Identify which cell holds the provided text, then report its (X, Y) central coordinate. 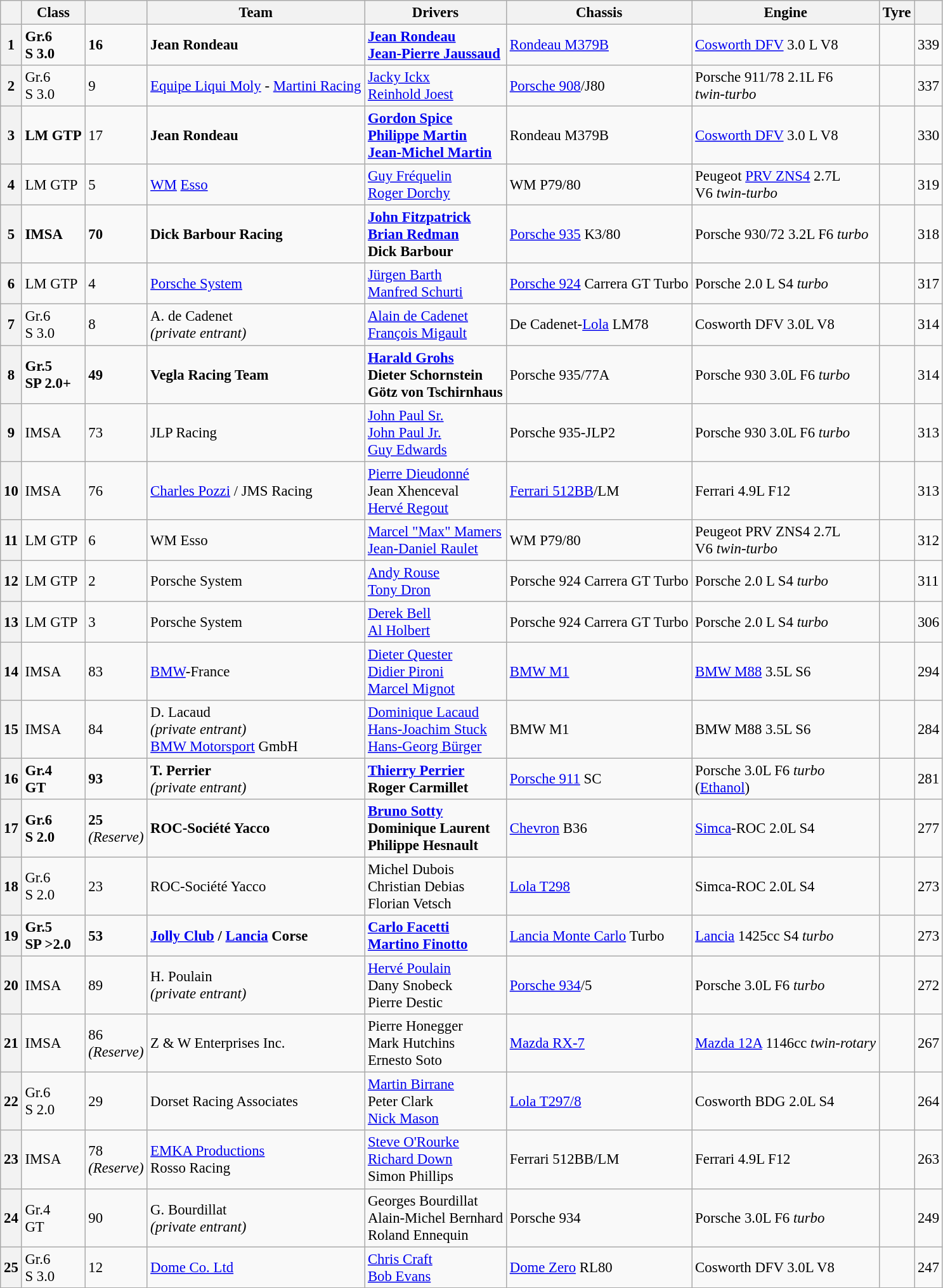
90 (116, 1218)
263 (928, 1160)
25 (11, 1268)
Jolly Club / Lancia Corse (256, 936)
D. Lacaud (private entrant) BMW Motorsport GmbH (256, 730)
Michel Dubois Christian Debias Florian Vetsch (436, 887)
93 (116, 778)
277 (928, 828)
Porsche 908/J80 (599, 86)
337 (928, 86)
84 (116, 730)
Carlo Facetti Martino Finotto (436, 936)
281 (928, 778)
317 (928, 284)
13 (11, 622)
Bruno Sotty Dominique Laurent Philippe Hesnault (436, 828)
Drivers (436, 13)
BMW-France (256, 671)
264 (928, 1102)
18 (11, 887)
De Cadenet-Lola LM78 (599, 325)
Gr.5SP >2.0 (53, 936)
Hervé Poulain Dany Snobeck Pierre Destic (436, 986)
Porsche 934/5 (599, 986)
Dick Barbour Racing (256, 235)
Dorset Racing Associates (256, 1102)
Porsche 3.0L F6 turbo(Ethanol) (786, 778)
294 (928, 671)
Harald Grohs Dieter Schornstein Götz von Tschirnhaus (436, 375)
Porsche 911 SC (599, 778)
Jürgen Barth Manfred Schurti (436, 284)
Charles Pozzi / JMS Racing (256, 491)
Lola T298 (599, 887)
25(Reserve) (116, 828)
Dome Zero RL80 (599, 1268)
Derek Bell Al Holbert (436, 622)
19 (11, 936)
Team (256, 13)
11 (11, 540)
Steve O'Rourke Richard Down Simon Phillips (436, 1160)
14 (11, 671)
T. Perrier(private entrant) (256, 778)
Cosworth BDG 2.0L S4 (786, 1102)
Thierry Perrier Roger Carmillet (436, 778)
306 (928, 622)
Chassis (599, 13)
49 (116, 375)
Vegla Racing Team (256, 375)
318 (928, 235)
339 (928, 46)
Gr.5SP 2.0+ (53, 375)
Porsche 935/77A (599, 375)
Jean Rondeau Jean-Pierre Jaussaud (436, 46)
Dominique Lacaud Hans-Joachim Stuck Hans-Georg Bürger (436, 730)
Porsche 930/72 3.2L F6 turbo (786, 235)
A. de Cadenet(private entrant) (256, 325)
Jacky Ickx Reinhold Joest (436, 86)
1 (11, 46)
10 (11, 491)
Lancia 1425cc S4 turbo (786, 936)
70 (116, 235)
267 (928, 1043)
Gordon Spice Philippe Martin Jean-Michel Martin (436, 136)
249 (928, 1218)
22 (11, 1102)
H. Poulain(private entrant) (256, 986)
Porsche 934 (599, 1218)
15 (11, 730)
Dieter Quester Didier Pironi Marcel Mignot (436, 671)
21 (11, 1043)
311 (928, 581)
7 (11, 325)
284 (928, 730)
29 (116, 1102)
Pierre Honegger Mark Hutchins Ernesto Soto (436, 1043)
Porsche 911/78 2.1L F6 twin-turbo (786, 86)
Dome Co. Ltd (256, 1268)
Equipe Liqui Moly - Martini Racing (256, 86)
G. Bourdillat(private entrant) (256, 1218)
JLP Racing (256, 432)
Chevron B36 (599, 828)
Chris Craft Bob Evans (436, 1268)
John Paul Sr. John Paul Jr. Guy Edwards (436, 432)
Lancia Monte Carlo Turbo (599, 936)
Mazda RX-7 (599, 1043)
Lola T297/8 (599, 1102)
John Fitzpatrick Brian Redman Dick Barbour (436, 235)
86(Reserve) (116, 1043)
78(Reserve) (116, 1160)
312 (928, 540)
24 (11, 1218)
20 (11, 986)
319 (928, 185)
76 (116, 491)
Andy Rouse Tony Dron (436, 581)
83 (116, 671)
Alain de Cadenet François Migault (436, 325)
Pierre Dieudonné Jean Xhenceval Hervé Regout (436, 491)
53 (116, 936)
89 (116, 986)
Georges Bourdillat Alain-Michel Bernhard Roland Ennequin (436, 1218)
247 (928, 1268)
Tyre (897, 13)
Marcel "Max" Mamers Jean-Daniel Raulet (436, 540)
Porsche 935-JLP2 (599, 432)
Z & W Enterprises Inc. (256, 1043)
Porsche 935 K3/80 (599, 235)
73 (116, 432)
EMKA Productions Rosso Racing (256, 1160)
Martin Birrane Peter Clark Nick Mason (436, 1102)
Mazda 12A 1146cc twin-rotary (786, 1043)
Guy Fréquelin Roger Dorchy (436, 185)
Engine (786, 13)
Class (53, 13)
272 (928, 986)
330 (928, 136)
